Output the (X, Y) coordinate of the center of the cell containing the given text.  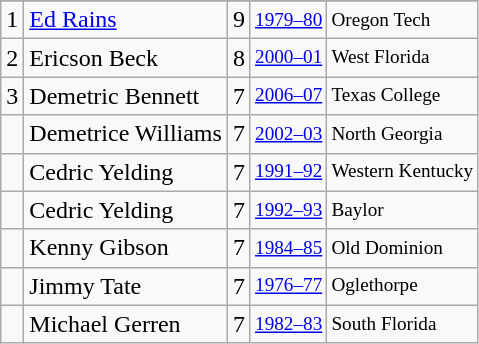
2006–07 (288, 96)
Michael Gerren (126, 324)
2 (12, 58)
Jimmy Tate (126, 286)
Baylor (402, 210)
Kenny Gibson (126, 248)
9 (238, 20)
North Georgia (402, 134)
South Florida (402, 324)
1992–93 (288, 210)
Texas College (402, 96)
Oglethorpe (402, 286)
Ericson Beck (126, 58)
1984–85 (288, 248)
2000–01 (288, 58)
Old Dominion (402, 248)
Demetric Bennett (126, 96)
1 (12, 20)
Ed Rains (126, 20)
3 (12, 96)
Demetrice Williams (126, 134)
1976–77 (288, 286)
8 (238, 58)
Western Kentucky (402, 172)
1982–83 (288, 324)
2002–03 (288, 134)
Oregon Tech (402, 20)
West Florida (402, 58)
1991–92 (288, 172)
1979–80 (288, 20)
